From the cell containing the given text, extract its center point as [x, y] coordinate. 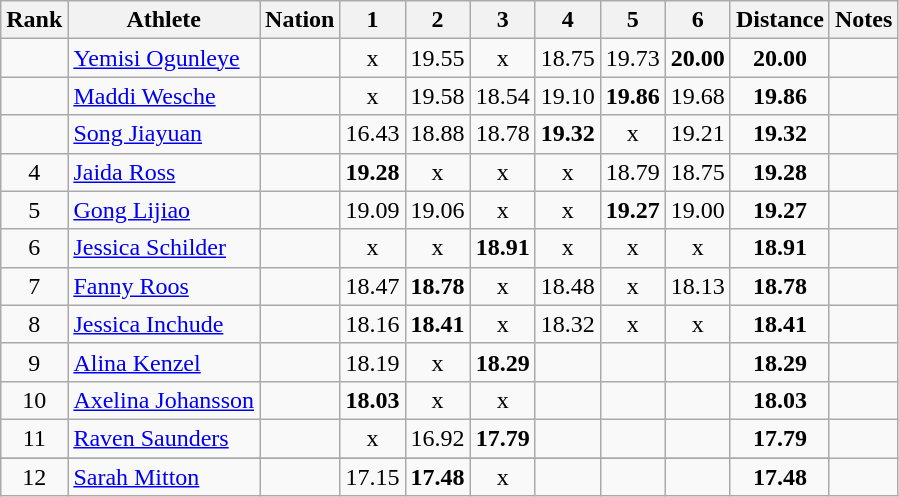
Gong Lijiao [164, 210]
19.21 [698, 134]
16.92 [438, 438]
18.13 [698, 286]
Maddi Wesche [164, 96]
Sarah Mitton [164, 477]
18.54 [502, 96]
8 [34, 324]
18.32 [568, 324]
Song Jiayuan [164, 134]
18.16 [372, 324]
3 [502, 20]
19.73 [632, 58]
18.88 [438, 134]
2 [438, 20]
Notes [863, 20]
Fanny Roos [164, 286]
Athlete [164, 20]
Jaida Ross [164, 172]
10 [34, 400]
18.19 [372, 362]
12 [34, 477]
Jessica Inchude [164, 324]
19.68 [698, 96]
19.00 [698, 210]
19.10 [568, 96]
18.79 [632, 172]
17.15 [372, 477]
Raven Saunders [164, 438]
Rank [34, 20]
Distance [780, 20]
19.09 [372, 210]
11 [34, 438]
Jessica Schilder [164, 248]
18.47 [372, 286]
19.55 [438, 58]
19.58 [438, 96]
Axelina Johansson [164, 400]
9 [34, 362]
Alina Kenzel [164, 362]
Yemisi Ogunleye [164, 58]
Nation [300, 20]
1 [372, 20]
18.48 [568, 286]
19.06 [438, 210]
16.43 [372, 134]
7 [34, 286]
